Locate the cell with the specified text and output its [X, Y] center coordinate. 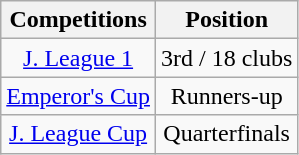
Emperor's Cup [78, 96]
Quarterfinals [226, 134]
Position [226, 20]
J. League Cup [78, 134]
J. League 1 [78, 58]
Runners-up [226, 96]
Competitions [78, 20]
3rd / 18 clubs [226, 58]
